Locate the cell with the specified text and output its [X, Y] center coordinate. 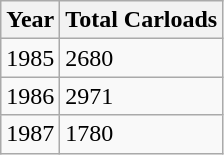
Year [30, 20]
Total Carloads [142, 20]
2971 [142, 96]
1987 [30, 134]
2680 [142, 58]
1985 [30, 58]
1780 [142, 134]
1986 [30, 96]
